For the text-containing cell, return its midpoint in [x, y] coordinate format. 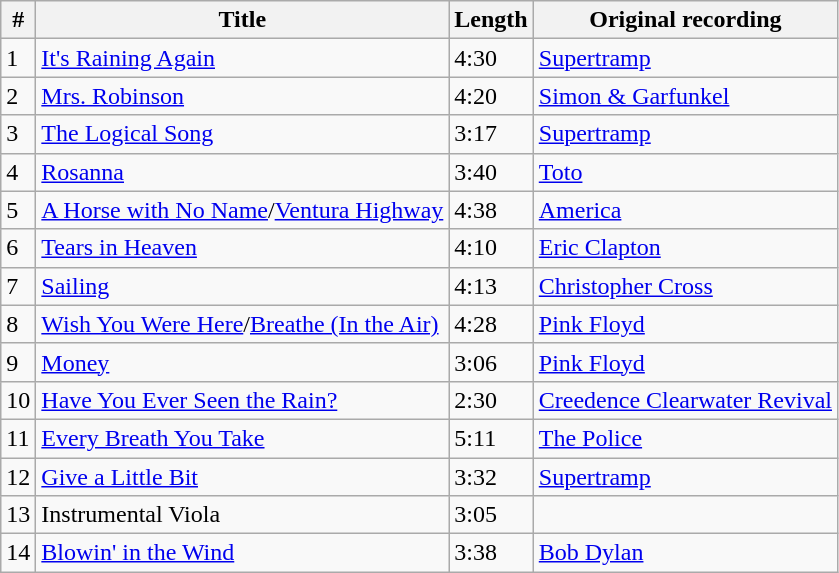
Original recording [685, 20]
13 [18, 515]
Mrs. Robinson [242, 96]
3:05 [491, 515]
Bob Dylan [685, 553]
The Police [685, 438]
3:40 [491, 172]
Every Breath You Take [242, 438]
4:28 [491, 324]
6 [18, 248]
4:30 [491, 58]
14 [18, 553]
America [685, 210]
It's Raining Again [242, 58]
3:32 [491, 477]
Tears in Heaven [242, 248]
2 [18, 96]
Title [242, 20]
9 [18, 362]
Toto [685, 172]
Eric Clapton [685, 248]
Blowin' in the Wind [242, 553]
3:06 [491, 362]
# [18, 20]
4:20 [491, 96]
The Logical Song [242, 134]
3 [18, 134]
10 [18, 400]
4:10 [491, 248]
Wish You Were Here/Breathe (In the Air) [242, 324]
Length [491, 20]
Christopher Cross [685, 286]
Sailing [242, 286]
2:30 [491, 400]
7 [18, 286]
12 [18, 477]
Money [242, 362]
5 [18, 210]
11 [18, 438]
1 [18, 58]
Simon & Garfunkel [685, 96]
4 [18, 172]
3:17 [491, 134]
8 [18, 324]
Instrumental Viola [242, 515]
4:38 [491, 210]
Rosanna [242, 172]
Have You Ever Seen the Rain? [242, 400]
Give a Little Bit [242, 477]
4:13 [491, 286]
Creedence Clearwater Revival [685, 400]
5:11 [491, 438]
A Horse with No Name/Ventura Highway [242, 210]
3:38 [491, 553]
